Extract the (X, Y) coordinate from the center of the cell holding the provided text.  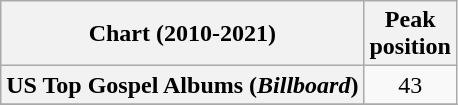
US Top Gospel Albums (Billboard) (182, 85)
Peakposition (410, 34)
Chart (2010-2021) (182, 34)
43 (410, 85)
